Return [x, y] of the center of cell containing provided text 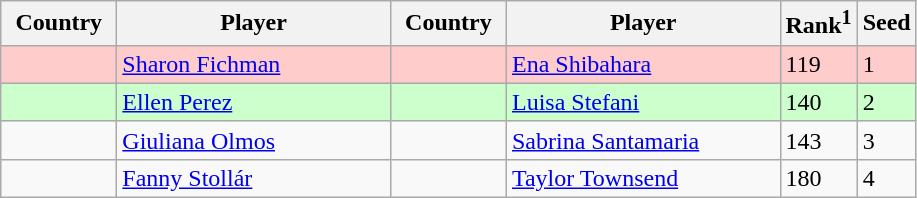
1 [886, 64]
140 [818, 102]
Ena Shibahara [643, 64]
Giuliana Olmos [254, 140]
Luisa Stefani [643, 102]
Rank1 [818, 24]
3 [886, 140]
Sabrina Santamaria [643, 140]
2 [886, 102]
143 [818, 140]
180 [818, 178]
Seed [886, 24]
4 [886, 178]
Taylor Townsend [643, 178]
119 [818, 64]
Ellen Perez [254, 102]
Sharon Fichman [254, 64]
Fanny Stollár [254, 178]
